For the text-containing cell, return its midpoint in (x, y) coordinate format. 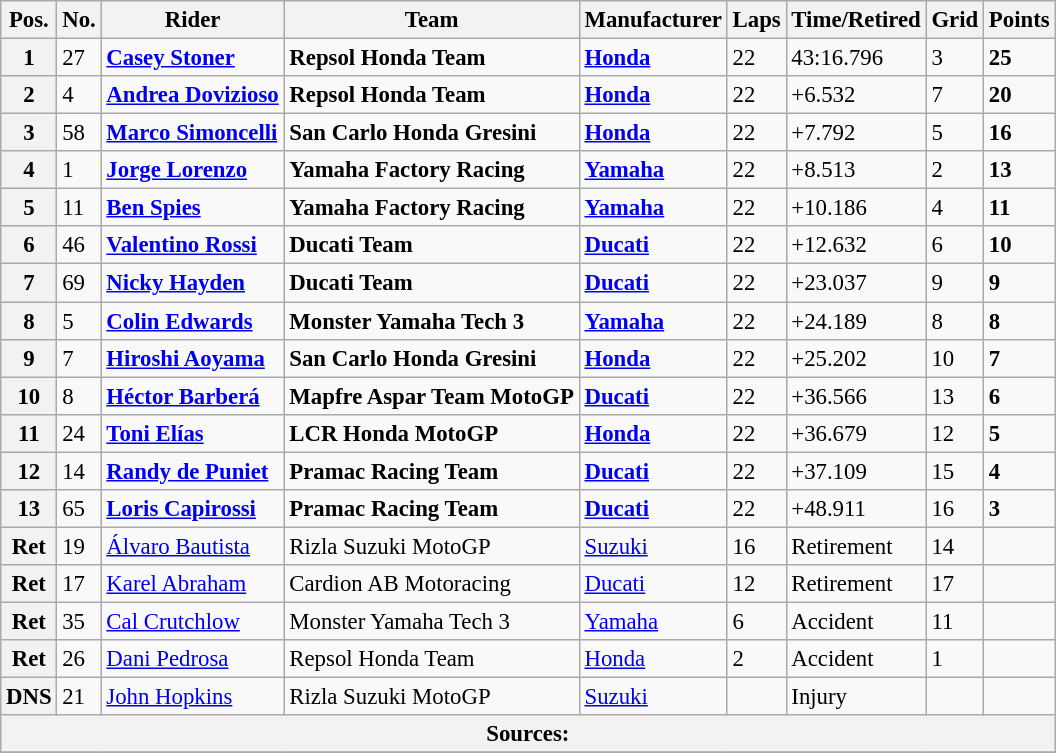
Colin Edwards (192, 321)
69 (79, 283)
Dani Pedrosa (192, 659)
Points (1020, 20)
Karel Abraham (192, 584)
Jorge Lorenzo (192, 170)
Álvaro Bautista (192, 546)
+37.109 (856, 471)
Randy de Puniet (192, 471)
+7.792 (856, 133)
+36.679 (856, 433)
43:16.796 (856, 58)
Nicky Hayden (192, 283)
Sources: (528, 734)
20 (1020, 95)
46 (79, 245)
Pos. (29, 20)
+48.911 (856, 509)
Rider (192, 20)
Ben Spies (192, 208)
26 (79, 659)
Hiroshi Aoyama (192, 358)
+8.513 (856, 170)
+10.186 (856, 208)
24 (79, 433)
No. (79, 20)
Loris Capirossi (192, 509)
+36.566 (856, 396)
15 (954, 471)
Marco Simoncelli (192, 133)
65 (79, 509)
Cardion AB Motoracing (432, 584)
21 (79, 697)
+12.632 (856, 245)
+23.037 (856, 283)
Injury (856, 697)
Toni Elías (192, 433)
Cal Crutchlow (192, 621)
Laps (756, 20)
+6.532 (856, 95)
19 (79, 546)
+25.202 (856, 358)
Grid (954, 20)
Mapfre Aspar Team MotoGP (432, 396)
Valentino Rossi (192, 245)
Team (432, 20)
Andrea Dovizioso (192, 95)
+24.189 (856, 321)
Time/Retired (856, 20)
DNS (29, 697)
Casey Stoner (192, 58)
John Hopkins (192, 697)
27 (79, 58)
25 (1020, 58)
Manufacturer (653, 20)
35 (79, 621)
LCR Honda MotoGP (432, 433)
58 (79, 133)
Héctor Barberá (192, 396)
